Find where the given text appears and provide that cell's center as [X, Y] coordinate. 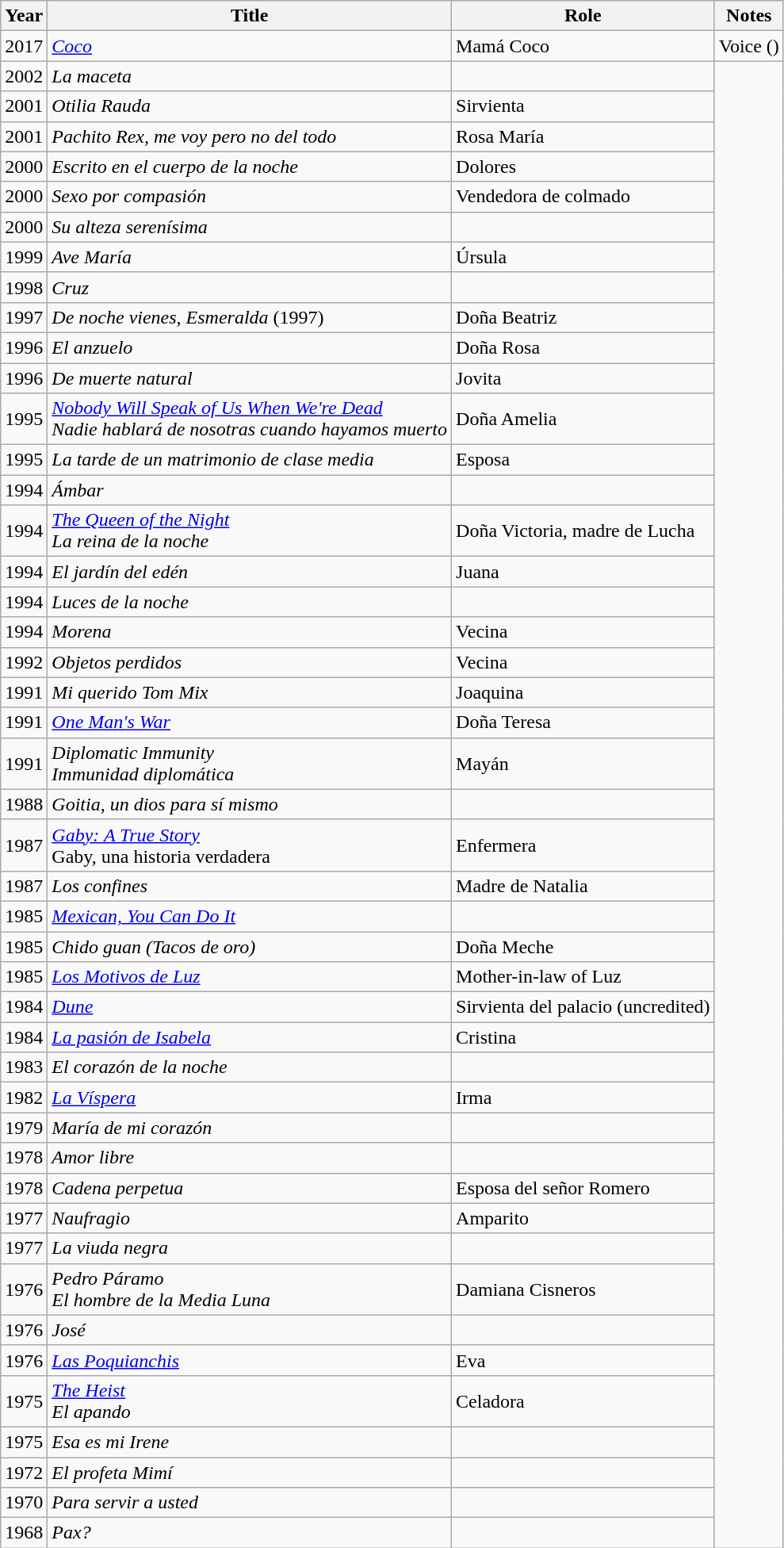
Morena [250, 632]
Mamá Coco [583, 46]
El corazón de la noche [250, 1067]
Luces de la noche [250, 602]
Cadena perpetua [250, 1188]
Damiana Cisneros [583, 1289]
Amor libre [250, 1158]
Ave María [250, 257]
1968 [24, 1533]
Naufragio [250, 1218]
Notes [748, 16]
Cruz [250, 287]
1998 [24, 287]
La Víspera [250, 1098]
1972 [24, 1473]
José [250, 1330]
Celadora [583, 1400]
Sexo por compasión [250, 197]
1988 [24, 804]
Title [250, 16]
Nobody Will Speak of Us When We're DeadNadie hablará de nosotras cuando hayamos muerto [250, 419]
Role [583, 16]
Mi querido Tom Mix [250, 692]
Pedro PáramoEl hombre de la Media Luna [250, 1289]
Goitia, un dios para sí mismo [250, 804]
María de mi corazón [250, 1128]
Doña Victoria, madre de Lucha [583, 531]
The HeistEl apando [250, 1400]
Úrsula [583, 257]
1999 [24, 257]
De noche vienes, Esmeralda (1997) [250, 317]
Doña Meche [583, 946]
2017 [24, 46]
De muerte natural [250, 378]
1983 [24, 1067]
Esposa del señor Romero [583, 1188]
One Man's War [250, 722]
Los Motivos de Luz [250, 977]
El anzuelo [250, 347]
La tarde de un matrimonio de clase media [250, 460]
2002 [24, 76]
Chido guan (Tacos de oro) [250, 946]
El profeta Mimí [250, 1473]
1997 [24, 317]
Year [24, 16]
1979 [24, 1128]
The Queen of the NightLa reina de la noche [250, 531]
Escrito en el cuerpo de la noche [250, 167]
Esa es mi Irene [250, 1442]
Doña Rosa [583, 347]
Cristina [583, 1037]
Para servir a usted [250, 1503]
Su alteza serenísima [250, 227]
Dune [250, 1007]
Vendedora de colmado [583, 197]
1992 [24, 662]
Irma [583, 1098]
Gaby: A True StoryGaby, una historia verdadera [250, 845]
Sirvienta del palacio (uncredited) [583, 1007]
Sirvienta [583, 106]
Los confines [250, 886]
1982 [24, 1098]
Eva [583, 1360]
Rosa María [583, 136]
Joaquina [583, 692]
Mother-in-law of Luz [583, 977]
Doña Teresa [583, 722]
Mayán [583, 763]
Otilia Rauda [250, 106]
La maceta [250, 76]
La pasión de Isabela [250, 1037]
Objetos perdidos [250, 662]
Voice () [748, 46]
Ámbar [250, 490]
El jardín del edén [250, 572]
Pax? [250, 1533]
Madre de Natalia [583, 886]
1970 [24, 1503]
Diplomatic ImmunityImmunidad diplomática [250, 763]
Amparito [583, 1218]
Enfermera [583, 845]
Coco [250, 46]
Las Poquianchis [250, 1360]
Juana [583, 572]
Jovita [583, 378]
Doña Amelia [583, 419]
Mexican, You Can Do It [250, 916]
Pachito Rex, me voy pero no del todo [250, 136]
Dolores [583, 167]
Doña Beatriz [583, 317]
La viuda negra [250, 1248]
Esposa [583, 460]
